Pinpoint the cell where the given text exists, returning its [X, Y] midpoint coordinate. 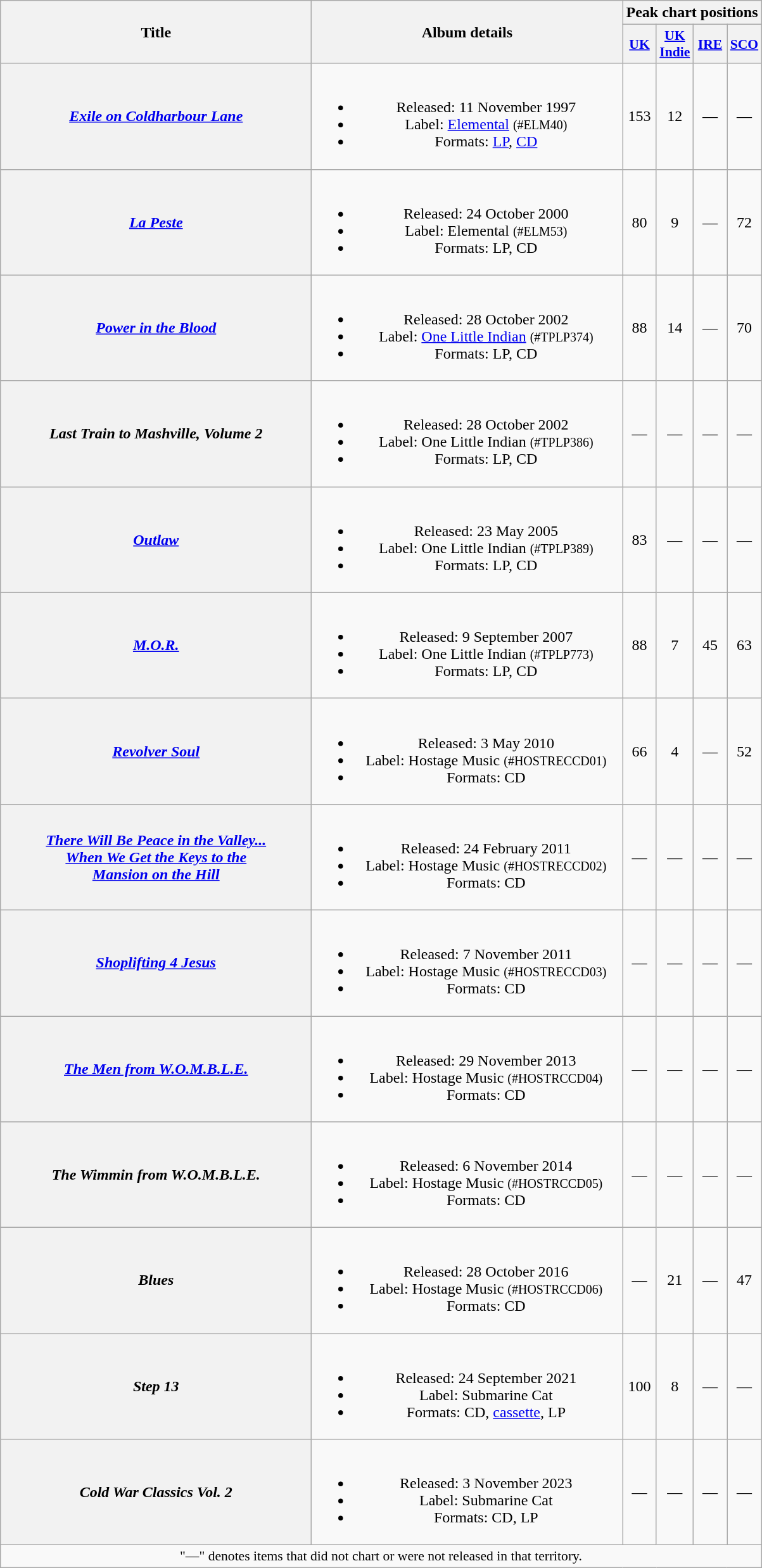
UK [640, 44]
72 [745, 222]
Released: 28 October 2002Label: One Little Indian (#TPLP386)Formats: LP, CD [467, 433]
Album details [467, 32]
8 [675, 1386]
Last Train to Mashville, Volume 2 [156, 433]
Blues [156, 1281]
M.O.R. [156, 645]
Released: 3 November 2023Label: Submarine CatFormats: CD, LP [467, 1493]
7 [675, 645]
100 [640, 1386]
Released: 7 November 2011Label: Hostage Music (#HOSTRECCD03)Formats: CD [467, 963]
Released: 24 October 2000Label: Elemental (#ELM53)Formats: LP, CD [467, 222]
Cold War Classics Vol. 2 [156, 1493]
9 [675, 222]
UKIndie [675, 44]
Released: 11 November 1997Label: Elemental (#ELM40)Formats: LP, CD [467, 117]
Power in the Blood [156, 328]
The Men from W.O.M.B.L.E. [156, 1069]
Released: 24 September 2021Label: Submarine CatFormats: CD, cassette, LP [467, 1386]
Released: 28 October 2016Label: Hostage Music (#HOSTRCCD06)Formats: CD [467, 1281]
14 [675, 328]
12 [675, 117]
Exile on Coldharbour Lane [156, 117]
70 [745, 328]
The Wimmin from W.O.M.B.L.E. [156, 1175]
Released: 29 November 2013Label: Hostage Music (#HOSTRCCD04)Formats: CD [467, 1069]
Released: 24 February 2011Label: Hostage Music (#HOSTRECCD02)Formats: CD [467, 857]
There Will Be Peace in the Valley...When We Get the Keys to theMansion on the Hill [156, 857]
66 [640, 751]
SCO [745, 44]
52 [745, 751]
4 [675, 751]
83 [640, 540]
Outlaw [156, 540]
"—" denotes items that did not chart or were not released in that territory. [381, 1557]
Peak chart positions [692, 13]
Step 13 [156, 1386]
Released: 3 May 2010Label: Hostage Music (#HOSTRECCD01)Formats: CD [467, 751]
La Peste [156, 222]
Title [156, 32]
IRE [709, 44]
21 [675, 1281]
45 [709, 645]
153 [640, 117]
47 [745, 1281]
Revolver Soul [156, 751]
Released: 28 October 2002Label: One Little Indian (#TPLP374)Formats: LP, CD [467, 328]
Shoplifting 4 Jesus [156, 963]
63 [745, 645]
Released: 9 September 2007Label: One Little Indian (#TPLP773)Formats: LP, CD [467, 645]
80 [640, 222]
Released: 6 November 2014Label: Hostage Music (#HOSTRCCD05)Formats: CD [467, 1175]
Released: 23 May 2005Label: One Little Indian (#TPLP389)Formats: LP, CD [467, 540]
